Detect which cell encompasses the target text, then output its [x, y] center coordinate. 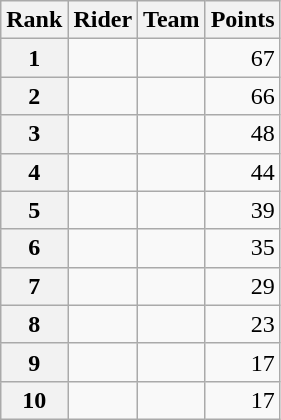
1 [34, 58]
29 [242, 286]
Points [242, 20]
10 [34, 400]
8 [34, 324]
7 [34, 286]
9 [34, 362]
67 [242, 58]
66 [242, 96]
35 [242, 248]
Team [172, 20]
48 [242, 134]
2 [34, 96]
Rider [103, 20]
39 [242, 210]
6 [34, 248]
4 [34, 172]
Rank [34, 20]
5 [34, 210]
23 [242, 324]
44 [242, 172]
3 [34, 134]
